Detect which cell encompasses the target text, then output its [X, Y] center coordinate. 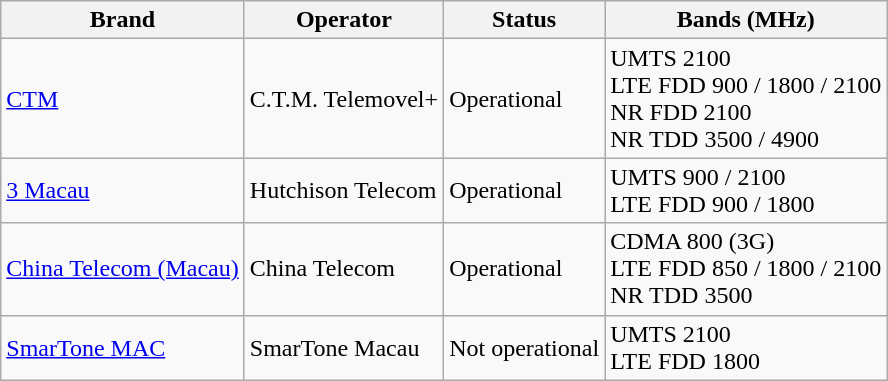
China Telecom [344, 269]
Not operational [524, 348]
China Telecom (Macau) [123, 269]
Bands (MHz) [746, 20]
UMTS 900 / 2100 LTE FDD 900 / 1800 [746, 190]
Status [524, 20]
CTM [123, 98]
Hutchison Telecom [344, 190]
SmarTone MAC [123, 348]
UMTS 2100 LTE FDD 900 / 1800 / 2100 NR FDD 2100 NR TDD 3500 / 4900 [746, 98]
C.T.M. Telemovel+ [344, 98]
3 Macau [123, 190]
CDMA 800 (3G) LTE FDD 850 / 1800 / 2100 NR TDD 3500 [746, 269]
Operator [344, 20]
SmarTone Macau [344, 348]
Brand [123, 20]
UMTS 2100 LTE FDD 1800 [746, 348]
